Locate the cell with the specified text and output its (x, y) center coordinate. 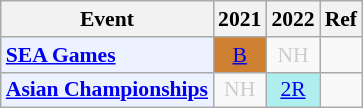
2022 (292, 19)
Ref (341, 19)
Event (107, 19)
Asian Championships (107, 90)
2021 (240, 19)
B (240, 55)
SEA Games (107, 55)
2R (292, 90)
